Extract the [x, y] coordinate from the center of the cell holding the provided text.  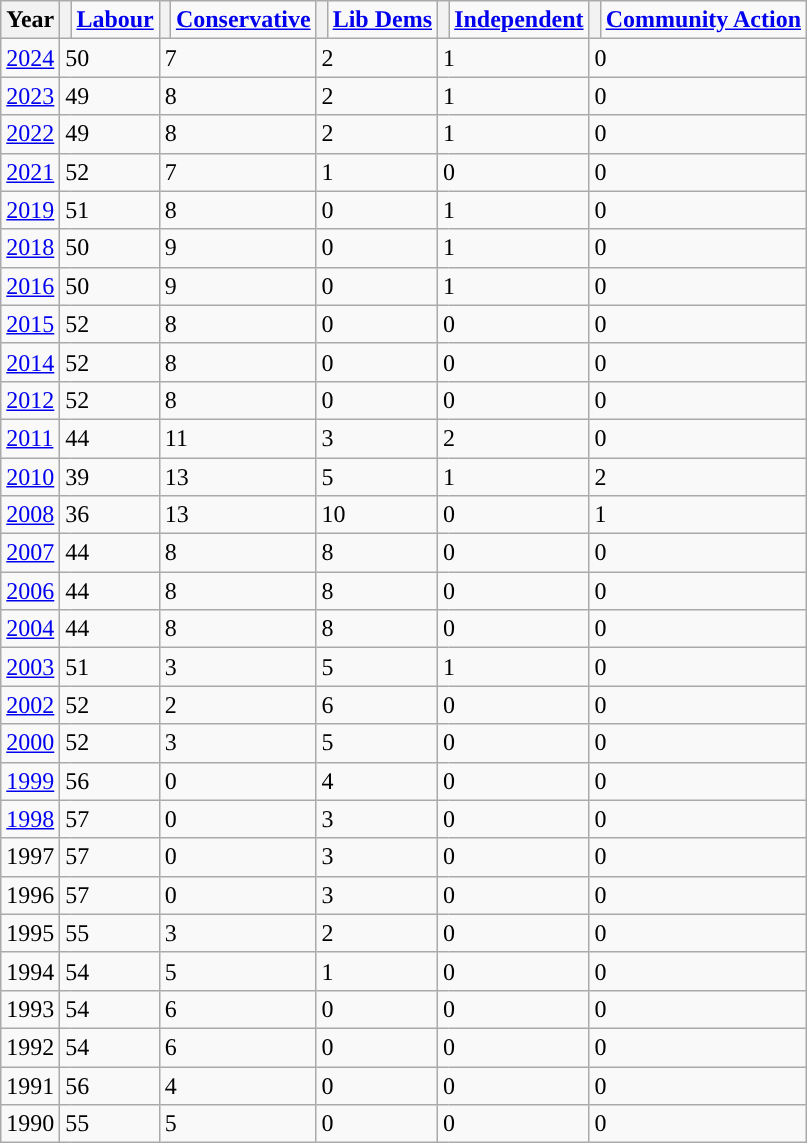
Lib Dems [382, 20]
2011 [30, 438]
2012 [30, 400]
Independent [519, 20]
1999 [30, 781]
2007 [30, 553]
1991 [30, 1085]
2024 [30, 58]
11 [238, 438]
2010 [30, 477]
Community Action [703, 20]
1992 [30, 1047]
Labour [115, 20]
2004 [30, 629]
2014 [30, 362]
1993 [30, 1009]
1990 [30, 1124]
2019 [30, 210]
Conservative [243, 20]
Year [30, 20]
1995 [30, 933]
2008 [30, 515]
36 [110, 515]
2006 [30, 591]
2022 [30, 134]
10 [376, 515]
2016 [30, 286]
2003 [30, 667]
1997 [30, 857]
1996 [30, 895]
39 [110, 477]
1998 [30, 819]
2018 [30, 248]
2021 [30, 172]
2002 [30, 705]
2015 [30, 324]
1994 [30, 971]
2000 [30, 743]
2023 [30, 96]
